Pinpoint the cell where the given text exists, returning its [x, y] midpoint coordinate. 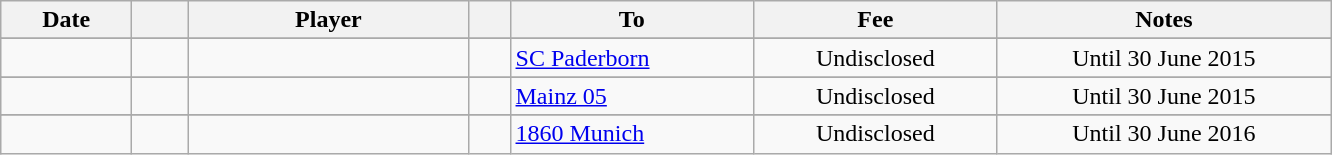
Until 30 June 2016 [1164, 134]
1860 Munich [632, 134]
Mainz 05 [632, 96]
Date [66, 20]
Fee [876, 20]
Player [328, 20]
Notes [1164, 20]
To [632, 20]
SC Paderborn [632, 58]
